Capture the cell that displays the provided text and extract its [X, Y] central coordinate. 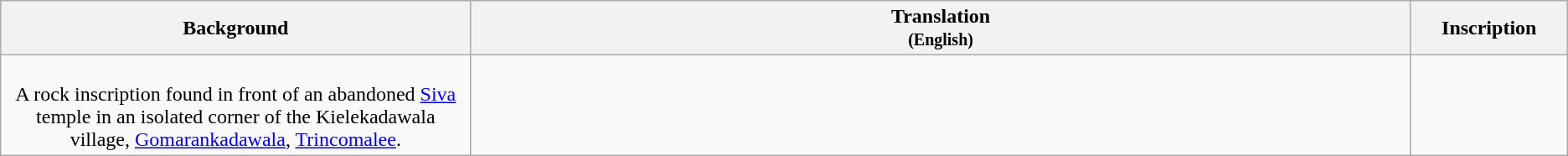
Background [236, 29]
Translation(English) [941, 29]
A rock inscription found in front of an abandoned Siva temple in an isolated corner of the Kielekadawala village, Gomarankadawala, Trincomalee. [236, 106]
Inscription [1489, 29]
